Provide the (x, y) coordinate of the cell's center where the given text is located.  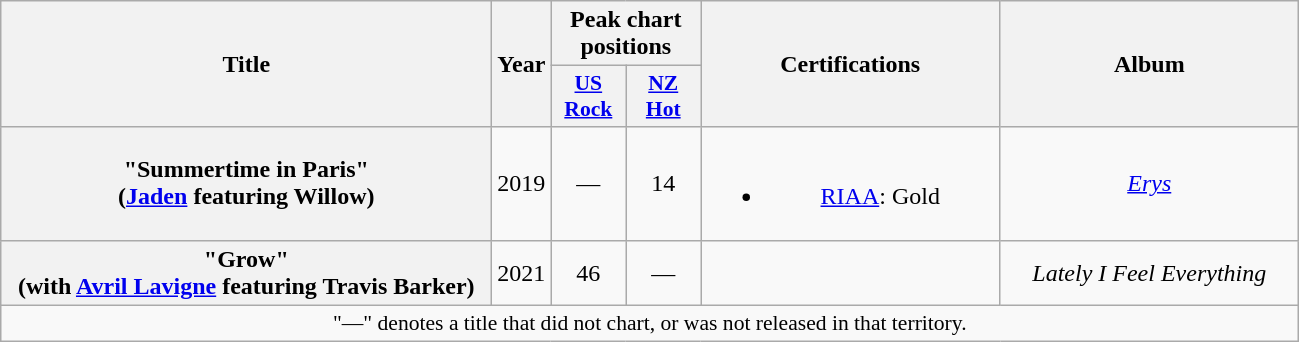
Erys (1150, 184)
14 (664, 184)
Year (522, 64)
2021 (522, 272)
46 (588, 272)
Album (1150, 64)
RIAA: Gold (850, 184)
"—" denotes a title that did not chart, or was not released in that territory. (650, 323)
"Summertime in Paris"(Jaden featuring Willow) (246, 184)
Peak chart positions (626, 34)
"Grow"(with Avril Lavigne featuring Travis Barker) (246, 272)
Lately I Feel Everything (1150, 272)
Title (246, 64)
2019 (522, 184)
USRock (588, 96)
NZHot (664, 96)
Certifications (850, 64)
